Return the (x, y) coordinate for the center point of the cell that contains the specified text.  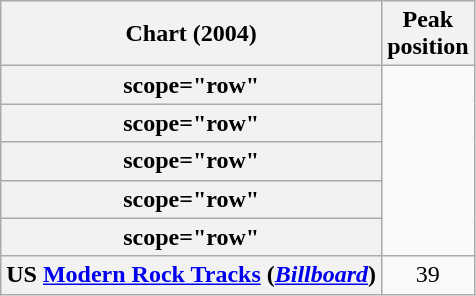
Chart (2004) (192, 34)
Peakposition (428, 34)
39 (428, 275)
US Modern Rock Tracks (Billboard) (192, 275)
